Output the (x, y) coordinate of the center of the cell containing the given text.  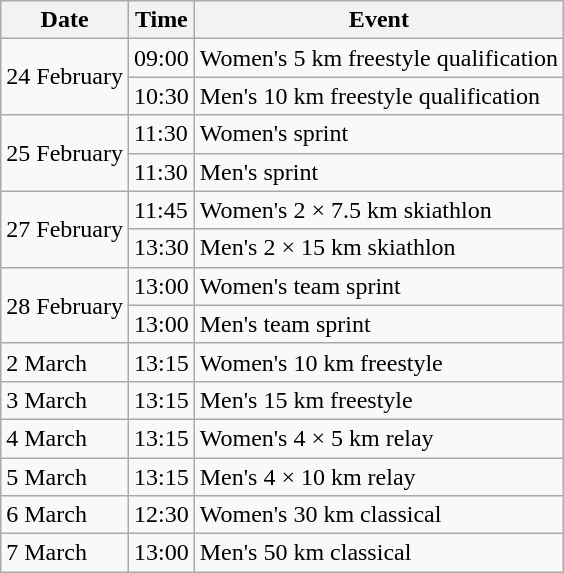
Men's sprint (378, 172)
27 February (65, 229)
Women's 30 km classical (378, 515)
12:30 (161, 515)
7 March (65, 553)
Men's 10 km freestyle qualification (378, 96)
13:30 (161, 248)
Event (378, 20)
Men's 4 × 10 km relay (378, 477)
Women's 5 km freestyle qualification (378, 58)
Date (65, 20)
10:30 (161, 96)
Time (161, 20)
2 March (65, 362)
5 March (65, 477)
Women's 10 km freestyle (378, 362)
Women's team sprint (378, 286)
24 February (65, 77)
Men's team sprint (378, 324)
Men's 15 km freestyle (378, 400)
09:00 (161, 58)
Women's 2 × 7.5 km skiathlon (378, 210)
Women's sprint (378, 134)
11:45 (161, 210)
Men's 2 × 15 km skiathlon (378, 248)
Men's 50 km classical (378, 553)
6 March (65, 515)
4 March (65, 438)
Women's 4 × 5 km relay (378, 438)
25 February (65, 153)
28 February (65, 305)
3 March (65, 400)
